Find where the given text appears and provide that cell's center as [x, y] coordinate. 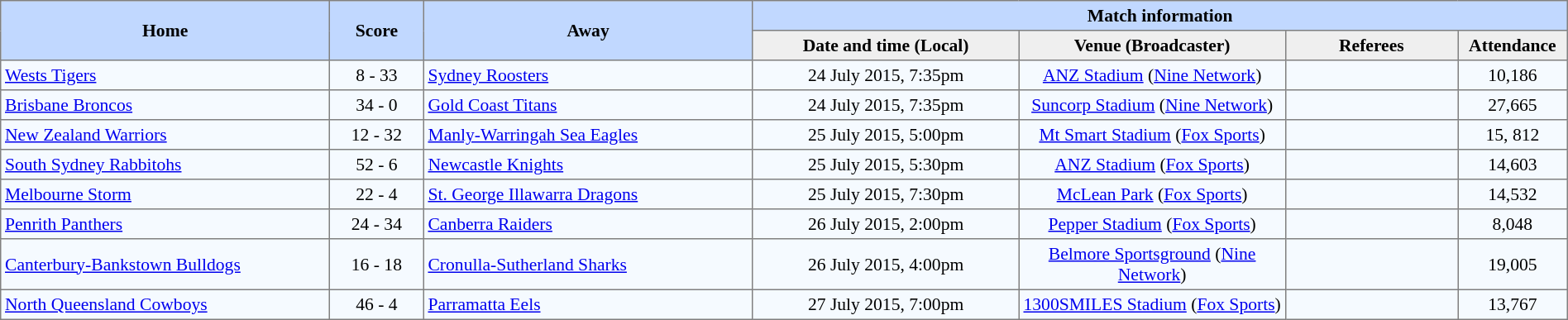
Cronulla-Sutherland Sharks [588, 265]
24 - 34 [377, 224]
Suncorp Stadium (Nine Network) [1152, 105]
Gold Coast Titans [588, 105]
Manly-Warringah Sea Eagles [588, 135]
Melbourne Storm [165, 194]
12 - 32 [377, 135]
Attendance [1513, 45]
Referees [1371, 45]
Brisbane Broncos [165, 105]
27,665 [1513, 105]
19,005 [1513, 265]
North Queensland Cowboys [165, 304]
8,048 [1513, 224]
ANZ Stadium (Fox Sports) [1152, 165]
St. George Illawarra Dragons [588, 194]
27 July 2015, 7:00pm [886, 304]
Match information [1159, 16]
Wests Tigers [165, 75]
Canberra Raiders [588, 224]
Date and time (Local) [886, 45]
Parramatta Eels [588, 304]
46 - 4 [377, 304]
Sydney Roosters [588, 75]
Away [588, 31]
13,767 [1513, 304]
Pepper Stadium (Fox Sports) [1152, 224]
22 - 4 [377, 194]
14,532 [1513, 194]
South Sydney Rabbitohs [165, 165]
New Zealand Warriors [165, 135]
Score [377, 31]
52 - 6 [377, 165]
ANZ Stadium (Nine Network) [1152, 75]
8 - 33 [377, 75]
16 - 18 [377, 265]
25 July 2015, 5:00pm [886, 135]
Canterbury-Bankstown Bulldogs [165, 265]
26 July 2015, 2:00pm [886, 224]
McLean Park (Fox Sports) [1152, 194]
1300SMILES Stadium (Fox Sports) [1152, 304]
25 July 2015, 5:30pm [886, 165]
34 - 0 [377, 105]
10,186 [1513, 75]
Penrith Panthers [165, 224]
Venue (Broadcaster) [1152, 45]
15, 812 [1513, 135]
Home [165, 31]
Belmore Sportsground (Nine Network) [1152, 265]
Newcastle Knights [588, 165]
Mt Smart Stadium (Fox Sports) [1152, 135]
25 July 2015, 7:30pm [886, 194]
14,603 [1513, 165]
26 July 2015, 4:00pm [886, 265]
